Find where the given text appears and provide that cell's center as [x, y] coordinate. 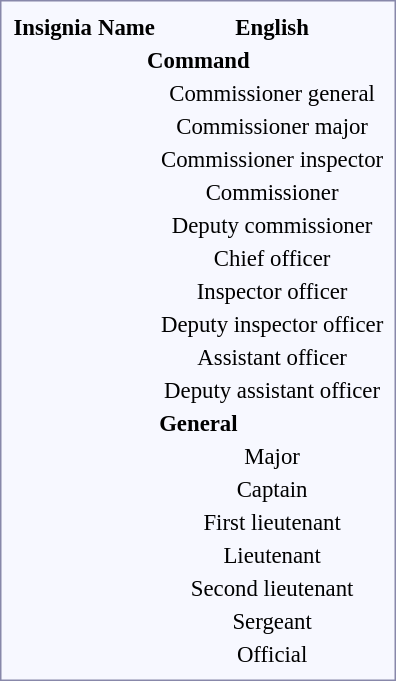
Commissioner major [272, 126]
General [198, 423]
English [272, 27]
Commissioner inspector [272, 159]
Second lieutenant [272, 588]
Official [272, 654]
Captain [272, 489]
First lieutenant [272, 522]
Major [272, 456]
Deputy inspector officer [272, 324]
Commissioner general [272, 93]
Commissioner [272, 192]
Deputy assistant officer [272, 390]
Assistant officer [272, 357]
Deputy commissioner [272, 225]
Insignia [53, 27]
Command [198, 60]
Chief officer [272, 258]
Sergeant [272, 621]
Lieutenant [272, 555]
Name [127, 27]
Inspector officer [272, 291]
